Provide the [X, Y] coordinate of the cell's center where the given text is located.  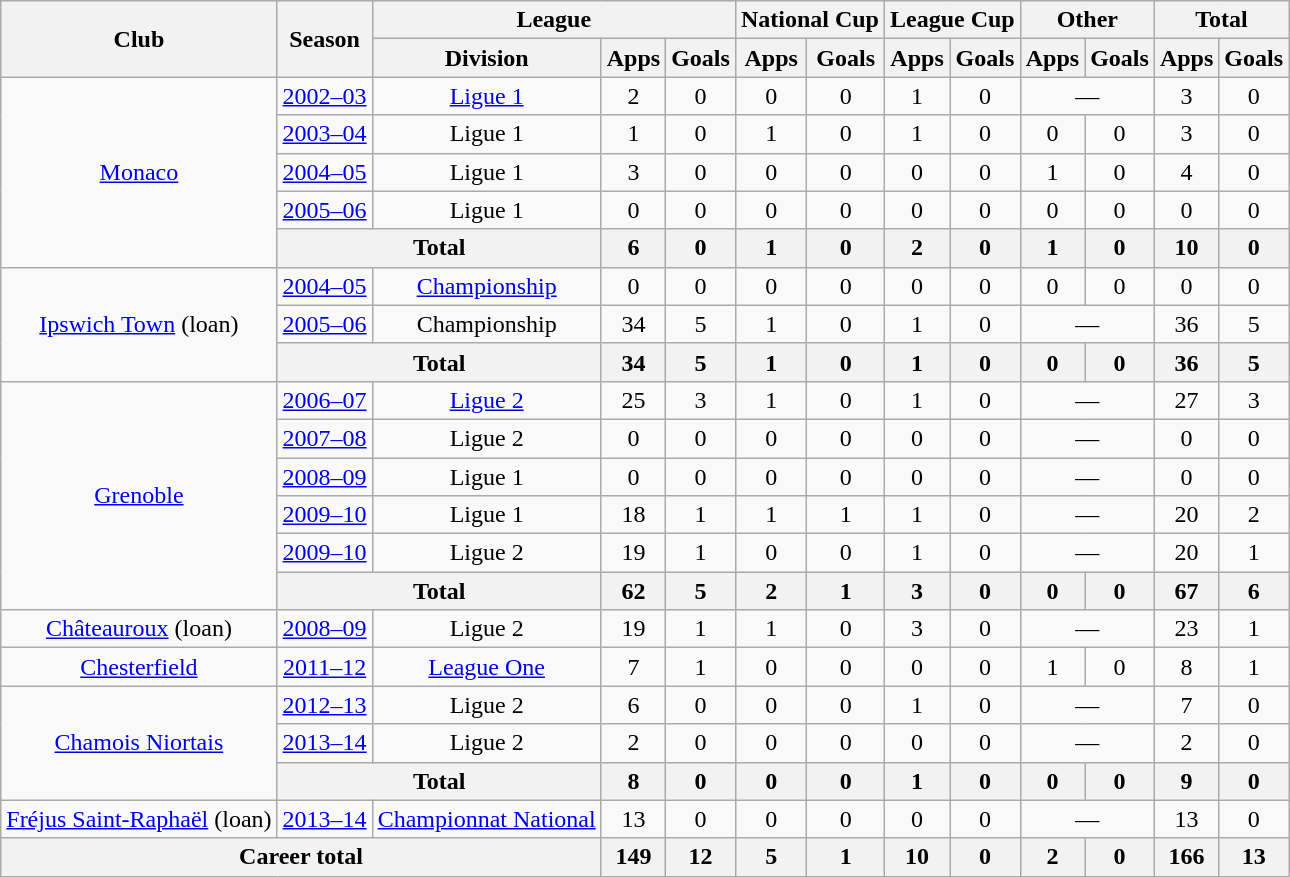
Chamois Niortais [139, 743]
25 [633, 400]
166 [1186, 857]
Monaco [139, 172]
League Cup [952, 20]
2007–08 [324, 438]
4 [1186, 172]
2012–13 [324, 705]
12 [701, 857]
National Cup [810, 20]
67 [1186, 591]
2011–12 [324, 667]
149 [633, 857]
2003–04 [324, 134]
Châteauroux (loan) [139, 629]
League [554, 20]
18 [633, 515]
Career total [301, 857]
Grenoble [139, 495]
2002–03 [324, 96]
62 [633, 591]
League One [486, 667]
Club [139, 39]
Other [1087, 20]
23 [1186, 629]
Championnat National [486, 819]
Ipswich Town (loan) [139, 324]
9 [1186, 781]
Fréjus Saint-Raphaël (loan) [139, 819]
Season [324, 39]
27 [1186, 400]
Chesterfield [139, 667]
2006–07 [324, 400]
Division [486, 58]
